Determine the (X, Y) coordinate at the center of the cell enclosing the given text.  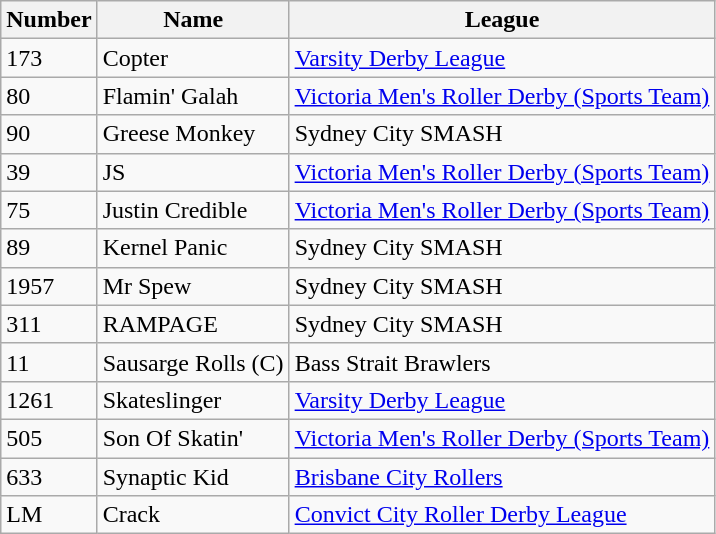
LM (49, 515)
173 (49, 58)
505 (49, 438)
633 (49, 477)
Flamin' Galah (193, 96)
Synaptic Kid (193, 477)
Convict City Roller Derby League (502, 515)
Justin Credible (193, 210)
Bass Strait Brawlers (502, 362)
Number (49, 20)
311 (49, 324)
1957 (49, 286)
90 (49, 134)
JS (193, 172)
Name (193, 20)
Mr Spew (193, 286)
Kernel Panic (193, 248)
80 (49, 96)
Sausarge Rolls (C) (193, 362)
Son Of Skatin' (193, 438)
Skateslinger (193, 400)
League (502, 20)
Crack (193, 515)
RAMPAGE (193, 324)
Copter (193, 58)
11 (49, 362)
75 (49, 210)
89 (49, 248)
1261 (49, 400)
39 (49, 172)
Greese Monkey (193, 134)
Brisbane City Rollers (502, 477)
